From the cell containing the given text, extract its center point as [X, Y] coordinate. 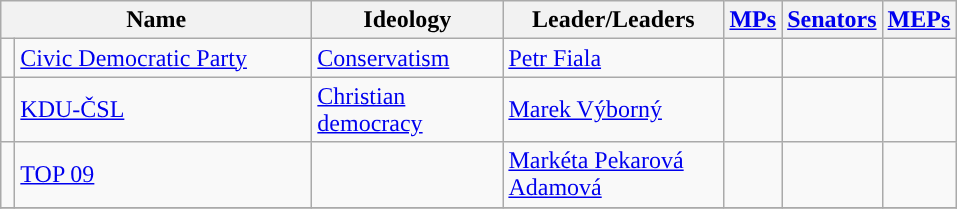
Conservatism [408, 58]
TOP 09 [164, 174]
MPs [753, 20]
Civic Democratic Party [164, 58]
MEPs [919, 20]
Christian democracy [408, 110]
Marek Výborný [614, 110]
KDU-ČSL [164, 110]
Petr Fiala [614, 58]
Ideology [408, 20]
Senators [832, 20]
Markéta Pekarová Adamová [614, 174]
Name [156, 20]
Leader/Leaders [614, 20]
